Identify which cell holds the provided text, then report its [x, y] central coordinate. 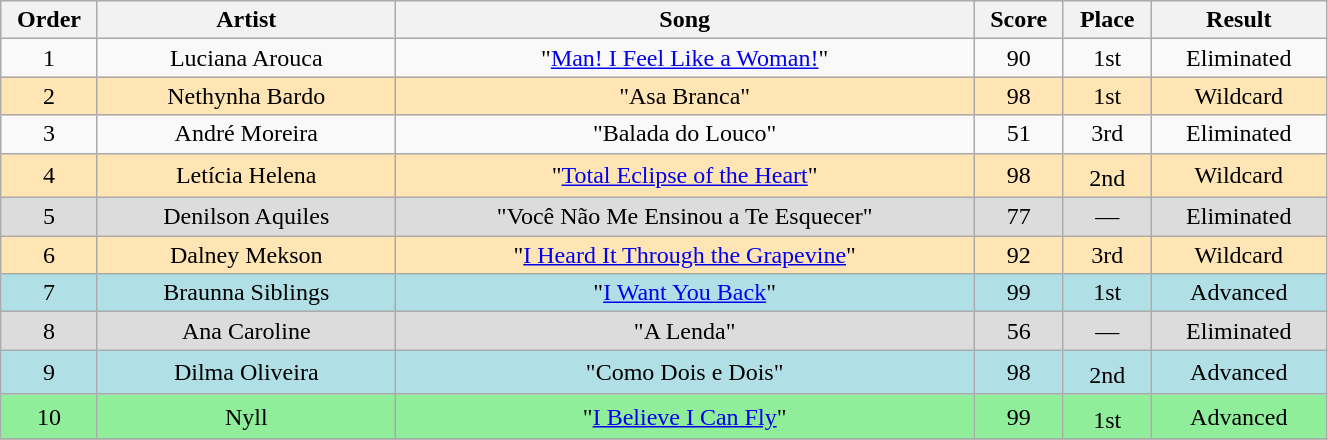
Score [1018, 20]
"Man! I Feel Like a Woman!" [684, 58]
Place [1107, 20]
3 [49, 134]
Ana Caroline [246, 331]
"Asa Branca" [684, 96]
5 [49, 217]
Nethynha Bardo [246, 96]
Nyll [246, 416]
10 [49, 416]
"Como Dois e Dois" [684, 372]
Denilson Aquiles [246, 217]
7 [49, 293]
56 [1018, 331]
"I Heard It Through the Grapevine" [684, 255]
Order [49, 20]
Letícia Helena [246, 176]
Result [1238, 20]
1 [49, 58]
Braunna Siblings [246, 293]
Song [684, 20]
Dilma Oliveira [246, 372]
90 [1018, 58]
Luciana Arouca [246, 58]
"Total Eclipse of the Heart" [684, 176]
"I Believe I Can Fly" [684, 416]
4 [49, 176]
"Você Não Me Ensinou a Te Esquecer" [684, 217]
Dalney Mekson [246, 255]
"A Lenda" [684, 331]
2 [49, 96]
"I Want You Back" [684, 293]
77 [1018, 217]
6 [49, 255]
"Balada do Louco" [684, 134]
51 [1018, 134]
André Moreira [246, 134]
8 [49, 331]
9 [49, 372]
92 [1018, 255]
Artist [246, 20]
